Return (X, Y) of the center of cell containing provided text 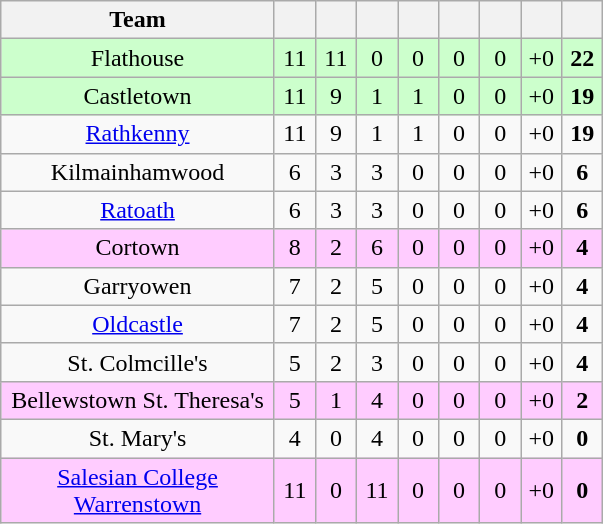
Bellewstown St. Theresa's (138, 400)
Rathkenny (138, 134)
Salesian College Warrenstown (138, 490)
Oldcastle (138, 324)
Team (138, 20)
St. Mary's (138, 438)
Castletown (138, 96)
Flathouse (138, 58)
8 (294, 248)
Cortown (138, 248)
22 (582, 58)
Kilmainhamwood (138, 172)
Garryowen (138, 286)
St. Colmcille's (138, 362)
Ratoath (138, 210)
